Return the [X, Y] coordinate for the center point of the cell that contains the specified text.  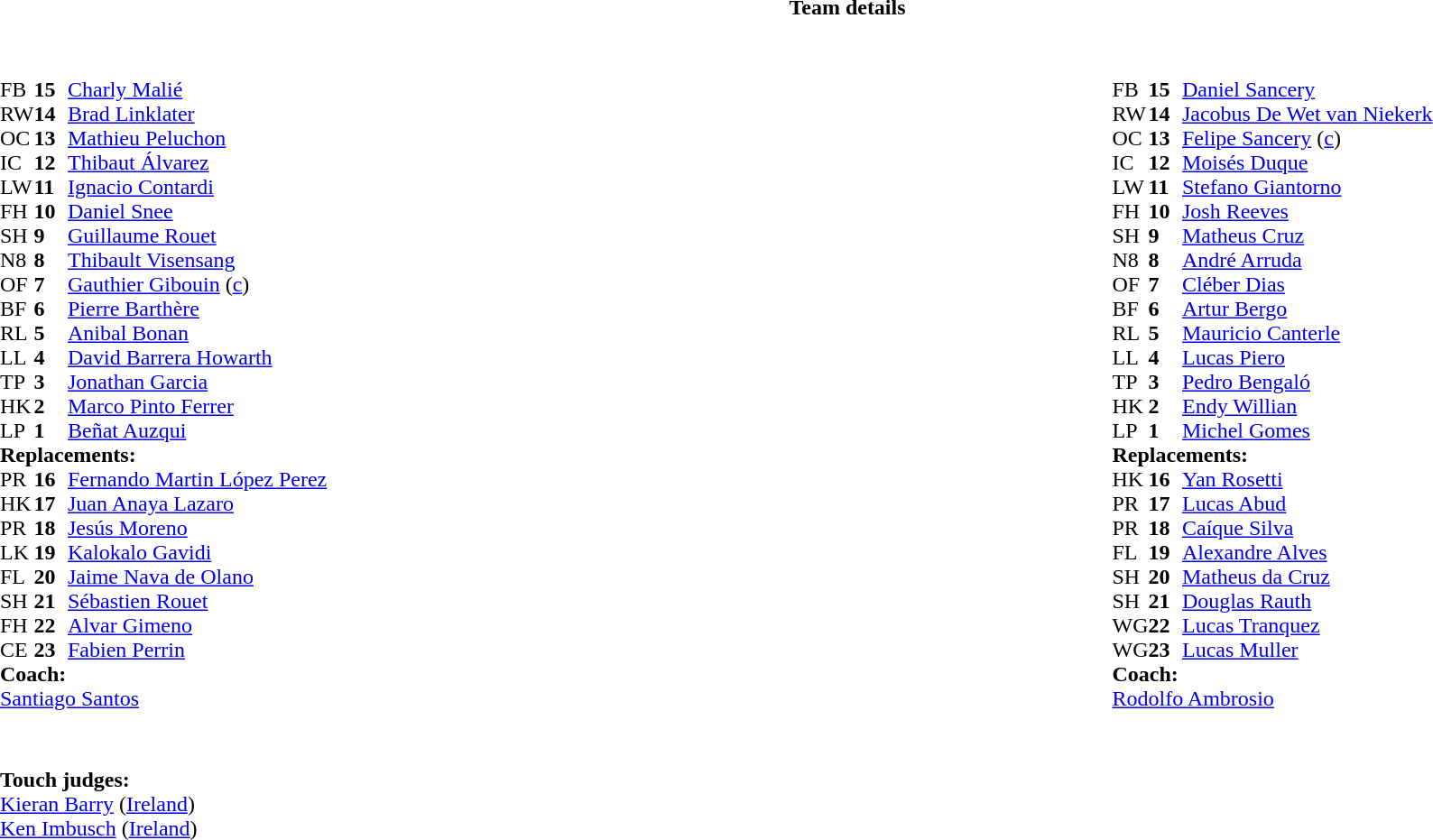
Moisés Duque [1308, 162]
David Barrera Howarth [197, 357]
Jaime Nava de Olano [197, 577]
Daniel Sancery [1308, 90]
Charly Malié [197, 90]
Rodolfo Ambrosio [1272, 698]
Josh Reeves [1308, 211]
Endy Willian [1308, 406]
Daniel Snee [197, 211]
Sébastien Rouet [197, 601]
Juan Anaya Lazaro [197, 503]
Fernando Martin López Perez [197, 480]
Ignacio Contardi [197, 188]
Artur Bergo [1308, 309]
Kalokalo Gavidi [197, 552]
Lucas Tranquez [1308, 626]
Lucas Muller [1308, 650]
Yan Rosetti [1308, 480]
Marco Pinto Ferrer [197, 406]
Felipe Sancery (c) [1308, 139]
Guillaume Rouet [197, 236]
Alexandre Alves [1308, 552]
Beñat Auzqui [197, 431]
Fabien Perrin [197, 650]
Caíque Silva [1308, 529]
Douglas Rauth [1308, 601]
Jacobus De Wet van Niekerk [1308, 114]
Thibaut Álvarez [197, 162]
CE [17, 650]
Jonathan Garcia [197, 383]
Jesús Moreno [197, 529]
Mauricio Canterle [1308, 334]
Mathieu Peluchon [197, 139]
Santiago Santos [163, 698]
LK [17, 552]
Gauthier Gibouin (c) [197, 285]
Pierre Barthère [197, 309]
Cléber Dias [1308, 285]
Thibault Visensang [197, 260]
Lucas Piero [1308, 357]
Anibal Bonan [197, 334]
Pedro Bengaló [1308, 383]
Matheus Cruz [1308, 236]
Brad Linklater [197, 114]
Michel Gomes [1308, 431]
Stefano Giantorno [1308, 188]
Alvar Gimeno [197, 626]
André Arruda [1308, 260]
Matheus da Cruz [1308, 577]
Lucas Abud [1308, 503]
